Detect which cell encompasses the target text, then output its [x, y] center coordinate. 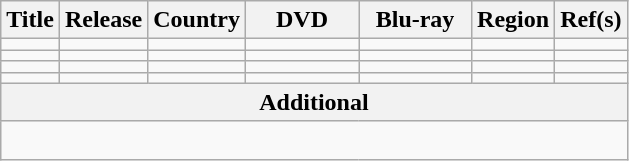
Release [103, 20]
Additional [314, 102]
Region [514, 20]
DVD [302, 20]
Country [197, 20]
Ref(s) [591, 20]
Blu-ray [416, 20]
Title [30, 20]
